Return the (X, Y) coordinate for the center point of the cell that contains the specified text.  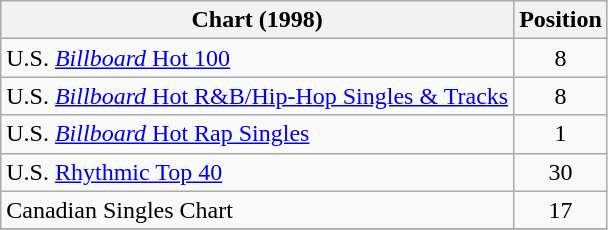
1 (561, 134)
17 (561, 210)
30 (561, 172)
U.S. Rhythmic Top 40 (258, 172)
U.S. Billboard Hot R&B/Hip-Hop Singles & Tracks (258, 96)
U.S. Billboard Hot 100 (258, 58)
Position (561, 20)
Canadian Singles Chart (258, 210)
Chart (1998) (258, 20)
U.S. Billboard Hot Rap Singles (258, 134)
